Find where the given text appears and provide that cell's center as [x, y] coordinate. 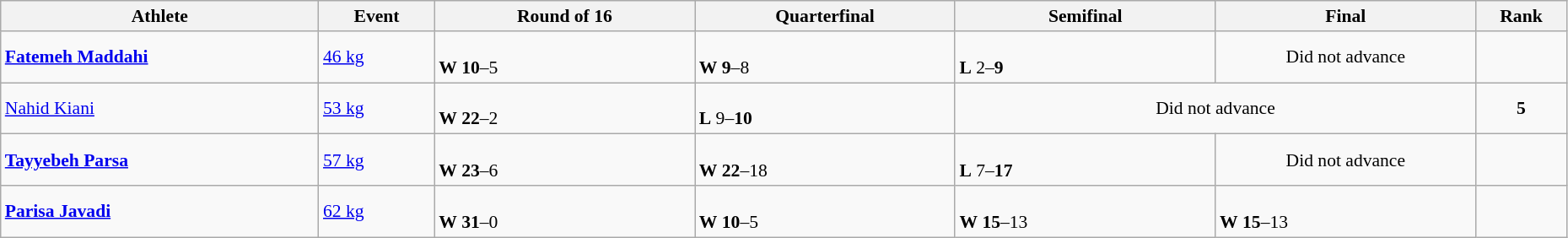
W 22–18 [825, 160]
Semifinal [1085, 16]
Nahid Kiani [160, 108]
Fatemeh Maddahi [160, 57]
Event [376, 16]
62 kg [376, 211]
W 9–8 [825, 57]
L 2–9 [1085, 57]
53 kg [376, 108]
57 kg [376, 160]
Parisa Javadi [160, 211]
Rank [1522, 16]
Round of 16 [565, 16]
Athlete [160, 16]
W 31–0 [565, 211]
W 23–6 [565, 160]
Quarterfinal [825, 16]
L 7–17 [1085, 160]
Tayyebeh Parsa [160, 160]
5 [1522, 108]
W 22–2 [565, 108]
Final [1346, 16]
L 9–10 [825, 108]
46 kg [376, 57]
